Detect which cell encompasses the target text, then output its [x, y] center coordinate. 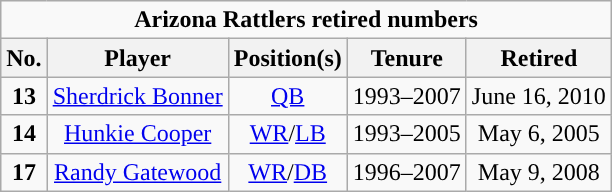
13 [24, 96]
Randy Gatewood [138, 172]
Player [138, 58]
WR/LB [288, 134]
June 16, 2010 [538, 96]
May 9, 2008 [538, 172]
QB [288, 96]
Tenure [406, 58]
Hunkie Cooper [138, 134]
17 [24, 172]
May 6, 2005 [538, 134]
Arizona Rattlers retired numbers [306, 20]
Sherdrick Bonner [138, 96]
1996–2007 [406, 172]
14 [24, 134]
1993–2007 [406, 96]
Position(s) [288, 58]
Retired [538, 58]
1993–2005 [406, 134]
WR/DB [288, 172]
No. [24, 58]
